Find where the given text appears and provide that cell's center as [X, Y] coordinate. 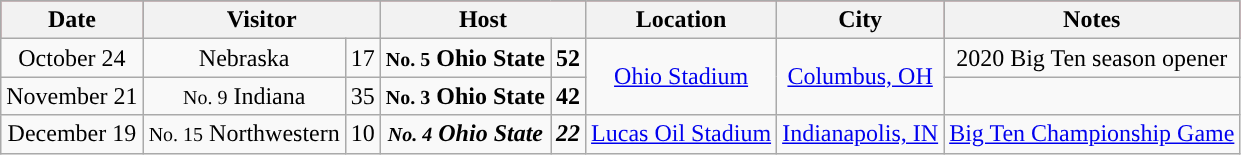
Notes [1092, 20]
52 [568, 58]
No. 5 Ohio State [465, 58]
Location [682, 20]
Host [482, 20]
No. 9 Indiana [244, 96]
17 [362, 58]
10 [362, 134]
October 24 [72, 58]
42 [568, 96]
Visitor [262, 20]
35 [362, 96]
22 [568, 134]
Columbus, OH [860, 77]
Date [72, 20]
Big Ten Championship Game [1092, 134]
No. 3 Ohio State [465, 96]
Indianapolis, IN [860, 134]
December 19 [72, 134]
City [860, 20]
No. 15 Northwestern [244, 134]
Ohio Stadium [682, 77]
2020 Big Ten season opener [1092, 58]
November 21 [72, 96]
Lucas Oil Stadium [682, 134]
No. 4 Ohio State [465, 134]
Nebraska [244, 58]
